From the cell containing the given text, extract its center point as [X, Y] coordinate. 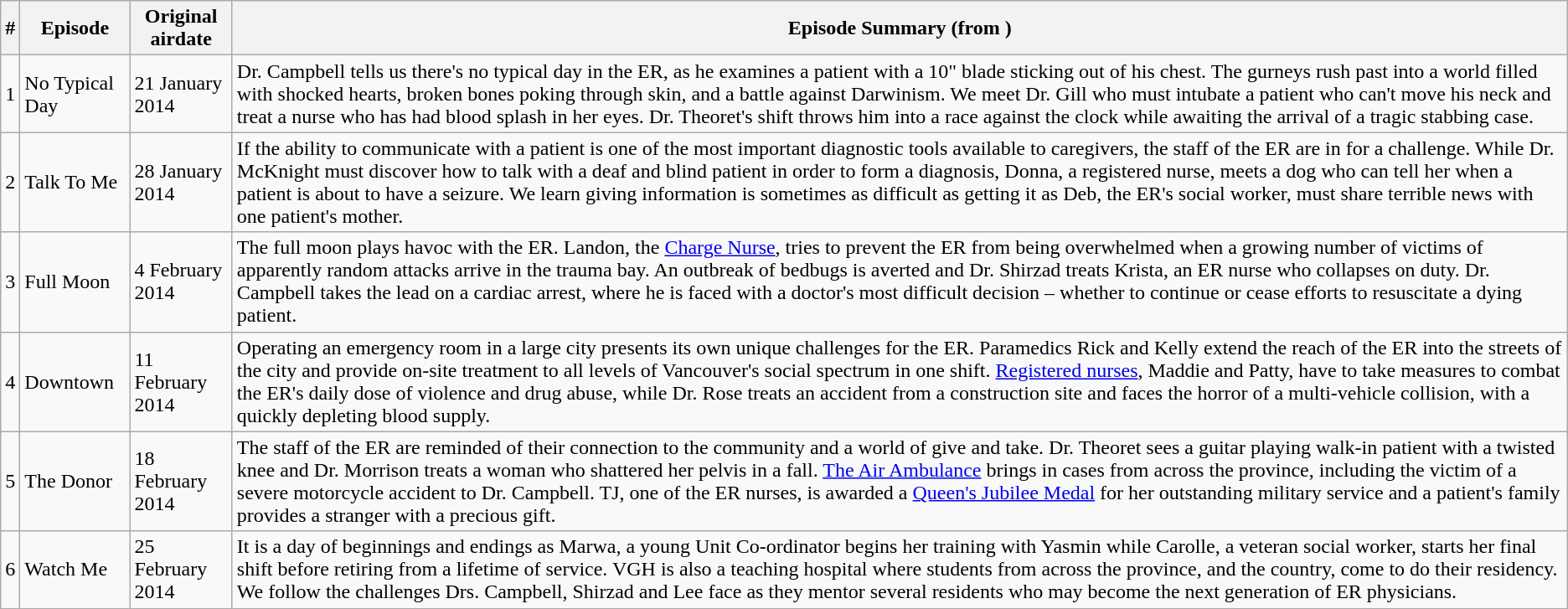
2 [10, 183]
No Typical Day [75, 94]
3 [10, 281]
Episode Summary (from ) [900, 28]
Episode [75, 28]
4 [10, 382]
Full Moon [75, 281]
5 [10, 481]
6 [10, 570]
The Donor [75, 481]
18 February 2014 [181, 481]
Watch Me [75, 570]
1 [10, 94]
21 January 2014 [181, 94]
25 February 2014 [181, 570]
Original airdate [181, 28]
Downtown [75, 382]
Talk To Me [75, 183]
4 February 2014 [181, 281]
28 January 2014 [181, 183]
# [10, 28]
11 February 2014 [181, 382]
